Identify which cell holds the provided text, then report its [x, y] central coordinate. 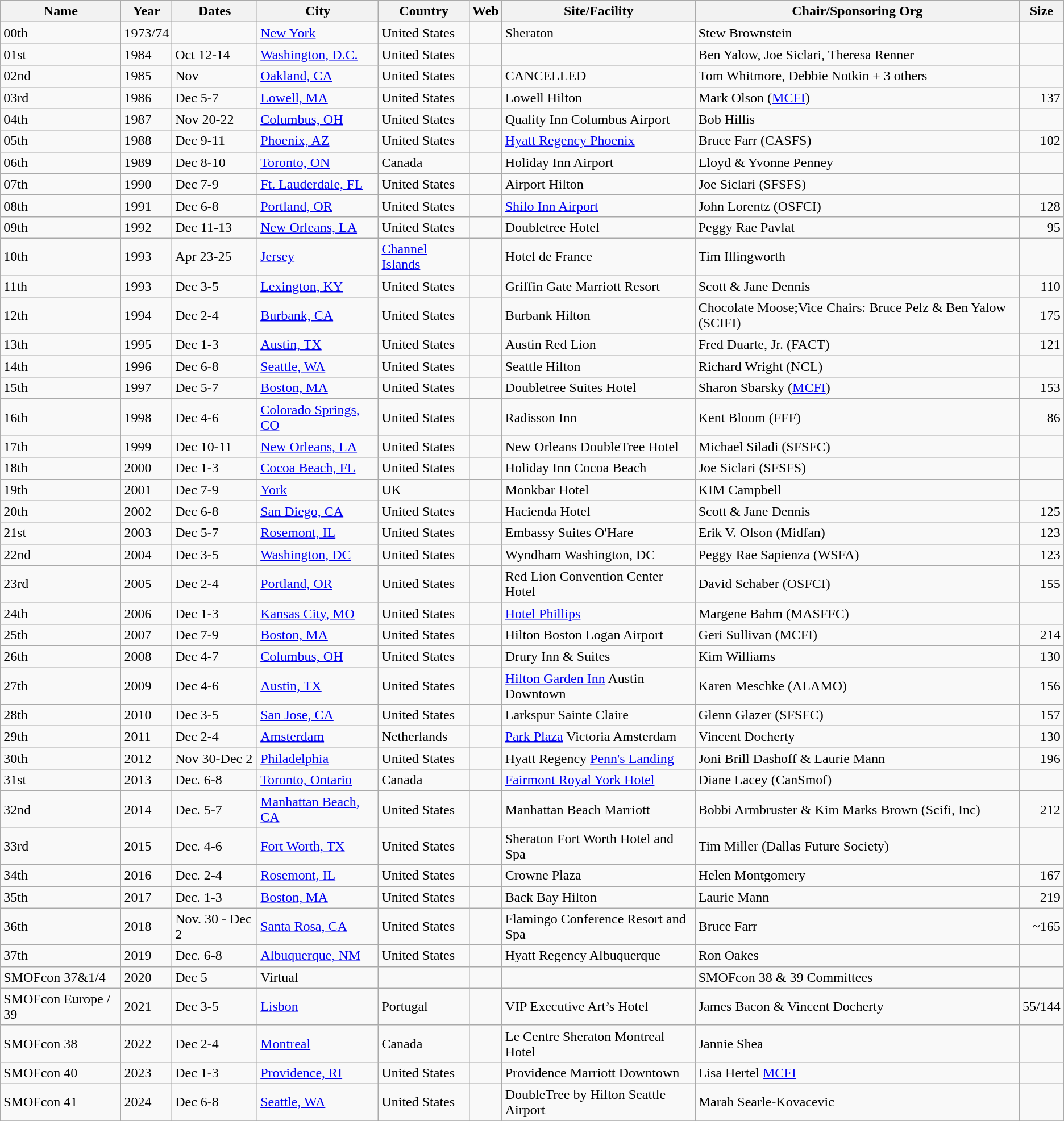
2021 [147, 1007]
Jersey [318, 257]
Sheraton [598, 33]
Site/Facility [598, 11]
New York [318, 33]
Dates [215, 11]
1995 [147, 345]
Philadelphia [318, 759]
28th [61, 715]
Washington, DC [318, 555]
Ron Oakes [857, 956]
Fort Worth, TX [318, 847]
SMOFcon 38 & 39 Committees [857, 977]
1985 [147, 76]
Kansas City, MO [318, 613]
SMOFcon Europe / 39 [61, 1007]
Fairmont Royal York Hotel [598, 780]
31st [61, 780]
San Diego, CA [318, 511]
Dec 8-10 [215, 162]
Montreal [318, 1043]
Lexington, KY [318, 286]
Dec 11-13 [215, 227]
Providence, RI [318, 1073]
Ben Yalow, Joe Siclari, Theresa Renner [857, 55]
2011 [147, 737]
95 [1041, 227]
Toronto, Ontario [318, 780]
CANCELLED [598, 76]
24th [61, 613]
2002 [147, 511]
Dec. 4-6 [215, 847]
19th [61, 490]
Bruce Farr [857, 926]
2022 [147, 1043]
Drury Inn & Suites [598, 656]
Karen Meschke (ALAMO) [857, 685]
York [318, 490]
2013 [147, 780]
Colorado Springs, CO [318, 417]
Manhattan Beach Marriott [598, 809]
1998 [147, 417]
02nd [61, 76]
2006 [147, 613]
Dec. 2-4 [215, 876]
219 [1041, 897]
1991 [147, 206]
26th [61, 656]
Larkspur Sainte Claire [598, 715]
~165 [1041, 926]
110 [1041, 286]
James Bacon & Vincent Docherty [857, 1007]
Margene Bahm (MASFFC) [857, 613]
Web [485, 11]
John Lorentz (OSFCI) [857, 206]
102 [1041, 141]
Hyatt Regency Penn's Landing [598, 759]
36th [61, 926]
07th [61, 184]
Nov. 30 - Dec 2 [215, 926]
2010 [147, 715]
1999 [147, 447]
Stew Brownstein [857, 33]
UK [424, 490]
06th [61, 162]
Country [424, 11]
175 [1041, 316]
37th [61, 956]
Kent Bloom (FFF) [857, 417]
2024 [147, 1102]
Tim Illingworth [857, 257]
Virtual [318, 977]
SMOFcon 37&1/4 [61, 977]
137 [1041, 98]
San Jose, CA [318, 715]
Netherlands [424, 737]
Burbank Hilton [598, 316]
03rd [61, 98]
125 [1041, 511]
18th [61, 468]
128 [1041, 206]
Kim Williams [857, 656]
55/144 [1041, 1007]
1987 [147, 119]
Tim Miller (Dallas Future Society) [857, 847]
New Orleans DoubleTree Hotel [598, 447]
Nov 30-Dec 2 [215, 759]
Albuquerque, NM [318, 956]
Geri Sullivan (MCFI) [857, 635]
12th [61, 316]
33rd [61, 847]
Peggy Rae Sapienza (WSFA) [857, 555]
09th [61, 227]
Austin Red Lion [598, 345]
08th [61, 206]
Manhattan Beach, CA [318, 809]
1988 [147, 141]
1973/74 [147, 33]
212 [1041, 809]
2019 [147, 956]
Red Lion Convention Center Hotel [598, 584]
21st [61, 533]
Portugal [424, 1007]
DoubleTree by Hilton Seattle Airport [598, 1102]
Nov 20-22 [215, 119]
Flamingo Conference Resort and Spa [598, 926]
27th [61, 685]
01st [61, 55]
1994 [147, 316]
Washington, D.C. [318, 55]
Dec 4-7 [215, 656]
Back Bay Hilton [598, 897]
2001 [147, 490]
05th [61, 141]
Embassy Suites O'Hare [598, 533]
1984 [147, 55]
Oct 12-14 [215, 55]
22nd [61, 555]
153 [1041, 388]
Lowell, MA [318, 98]
Apr 23-25 [215, 257]
35th [61, 897]
Wyndham Washington, DC [598, 555]
23rd [61, 584]
Holiday Inn Cocoa Beach [598, 468]
16th [61, 417]
Vincent Docherty [857, 737]
Peggy Rae Pavlat [857, 227]
Hilton Garden Inn Austin Downtown [598, 685]
196 [1041, 759]
1996 [147, 366]
2014 [147, 809]
Sharon Sbarsky (MCFI) [857, 388]
Bobbi Armbruster & Kim Marks Brown (Scifi, Inc) [857, 809]
Erik V. Olson (Midfan) [857, 533]
Ft. Lauderdale, FL [318, 184]
Doubletree Hotel [598, 227]
11th [61, 286]
Burbank, CA [318, 316]
Channel Islands [424, 257]
Griffin Gate Marriott Resort [598, 286]
KIM Campbell [857, 490]
Hotel de France [598, 257]
2009 [147, 685]
SMOFcon 38 [61, 1043]
Toronto, ON [318, 162]
Monkbar Hotel [598, 490]
Shilo Inn Airport [598, 206]
1986 [147, 98]
86 [1041, 417]
Oakland, CA [318, 76]
157 [1041, 715]
Le Centre Sheraton Montreal Hotel [598, 1043]
Marah Searle-Kovacevic [857, 1102]
Airport Hilton [598, 184]
25th [61, 635]
Radisson Inn [598, 417]
121 [1041, 345]
Joni Brill Dashoff & Laurie Mann [857, 759]
Quality Inn Columbus Airport [598, 119]
Dec. 1-3 [215, 897]
1992 [147, 227]
214 [1041, 635]
Dec 9-11 [215, 141]
Hilton Boston Logan Airport [598, 635]
Seattle Hilton [598, 366]
Year [147, 11]
Chair/Sponsoring Org [857, 11]
2007 [147, 635]
29th [61, 737]
2008 [147, 656]
2018 [147, 926]
2004 [147, 555]
Park Plaza Victoria Amsterdam [598, 737]
Phoenix, AZ [318, 141]
SMOFcon 41 [61, 1102]
Lowell Hilton [598, 98]
Helen Montgomery [857, 876]
155 [1041, 584]
Holiday Inn Airport [598, 162]
Mark Olson (MCFI) [857, 98]
Richard Wright (NCL) [857, 366]
Sheraton Fort Worth Hotel and Spa [598, 847]
Laurie Mann [857, 897]
Doubletree Suites Hotel [598, 388]
VIP Executive Art’s Hotel [598, 1007]
Hyatt Regency Albuquerque [598, 956]
32nd [61, 809]
City [318, 11]
Jannie Shea [857, 1043]
Lloyd & Yvonne Penney [857, 162]
10th [61, 257]
Dec 5 [215, 977]
2005 [147, 584]
1989 [147, 162]
Hotel Phillips [598, 613]
Size [1041, 11]
Santa Rosa, CA [318, 926]
Chocolate Moose;Vice Chairs: Bruce Pelz & Ben Yalow (SCIFI) [857, 316]
2017 [147, 897]
Lisa Hertel MCFI [857, 1073]
SMOFcon 40 [61, 1073]
15th [61, 388]
Amsterdam [318, 737]
13th [61, 345]
Crowne Plaza [598, 876]
Cocoa Beach, FL [318, 468]
Bob Hillis [857, 119]
David Schaber (OSFCI) [857, 584]
Diane Lacey (CanSmof) [857, 780]
Hyatt Regency Phoenix [598, 141]
156 [1041, 685]
Dec 10-11 [215, 447]
Tom Whitmore, Debbie Notkin + 3 others [857, 76]
20th [61, 511]
Michael Siladi (SFSFC) [857, 447]
34th [61, 876]
2023 [147, 1073]
Hacienda Hotel [598, 511]
Name [61, 11]
2000 [147, 468]
Fred Duarte, Jr. (FACT) [857, 345]
2012 [147, 759]
Glenn Glazer (SFSFC) [857, 715]
30th [61, 759]
2020 [147, 977]
Nov [215, 76]
2016 [147, 876]
2015 [147, 847]
1997 [147, 388]
2003 [147, 533]
00th [61, 33]
04th [61, 119]
Providence Marriott Downtown [598, 1073]
Dec. 5-7 [215, 809]
1990 [147, 184]
17th [61, 447]
167 [1041, 876]
Bruce Farr (CASFS) [857, 141]
Lisbon [318, 1007]
14th [61, 366]
